Find where the given text appears and provide that cell's center as [X, Y] coordinate. 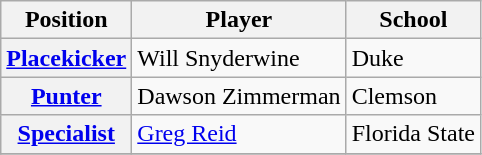
Placekicker [66, 58]
Florida State [413, 134]
Punter [66, 96]
School [413, 20]
Dawson Zimmerman [239, 96]
Clemson [413, 96]
Duke [413, 58]
Position [66, 20]
Greg Reid [239, 134]
Specialist [66, 134]
Will Snyderwine [239, 58]
Player [239, 20]
